Scan for the cell matching the given text and deliver its [x, y] coordinate at center. 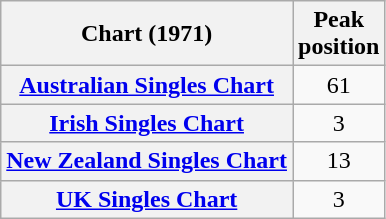
UK Singles Chart [147, 199]
Peakposition [338, 34]
61 [338, 85]
13 [338, 161]
Irish Singles Chart [147, 123]
Australian Singles Chart [147, 85]
New Zealand Singles Chart [147, 161]
Chart (1971) [147, 34]
